For the text-containing cell, return its midpoint in [x, y] coordinate format. 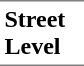
Street Level [42, 33]
